Output the (x, y) coordinate of the center of the cell containing the given text.  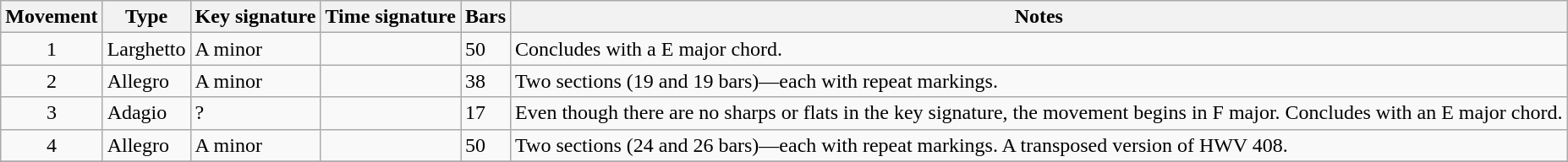
Adagio (146, 113)
Even though there are no sharps or flats in the key signature, the movement begins in F major. Concludes with an E major chord. (1039, 113)
Two sections (19 and 19 bars)—each with repeat markings. (1039, 81)
Time signature (391, 17)
4 (52, 145)
Notes (1039, 17)
Movement (52, 17)
? (255, 113)
Concludes with a E major chord. (1039, 49)
3 (52, 113)
Key signature (255, 17)
Larghetto (146, 49)
17 (485, 113)
Two sections (24 and 26 bars)—each with repeat markings. A transposed version of HWV 408. (1039, 145)
Bars (485, 17)
38 (485, 81)
1 (52, 49)
Type (146, 17)
2 (52, 81)
